For the text-containing cell, return its midpoint in (X, Y) coordinate format. 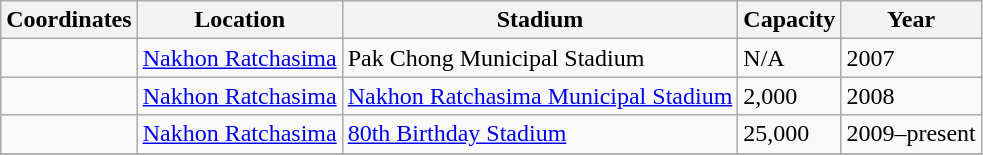
Nakhon Ratchasima Municipal Stadium (540, 96)
Location (240, 20)
80th Birthday Stadium (540, 134)
2,000 (790, 96)
N/A (790, 58)
Coordinates (69, 20)
2009–present (911, 134)
2008 (911, 96)
Year (911, 20)
25,000 (790, 134)
Capacity (790, 20)
Pak Chong Municipal Stadium (540, 58)
2007 (911, 58)
Stadium (540, 20)
